Detect which cell encompasses the target text, then output its (X, Y) center coordinate. 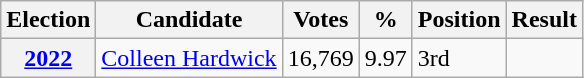
Result (544, 20)
16,769 (320, 58)
Election (48, 20)
Colleen Hardwick (189, 58)
2022 (48, 58)
9.97 (386, 58)
% (386, 20)
Votes (320, 20)
3rd (459, 58)
Candidate (189, 20)
Position (459, 20)
